Determine the (x, y) coordinate at the center of the cell enclosing the given text.  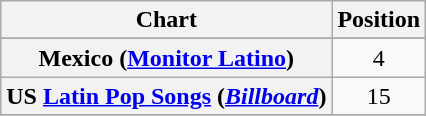
15 (379, 96)
4 (379, 58)
Mexico (Monitor Latino) (166, 58)
Chart (166, 20)
Position (379, 20)
US Latin Pop Songs (Billboard) (166, 96)
